Search for the cell housing the specified text and yield its [X, Y] center coordinate. 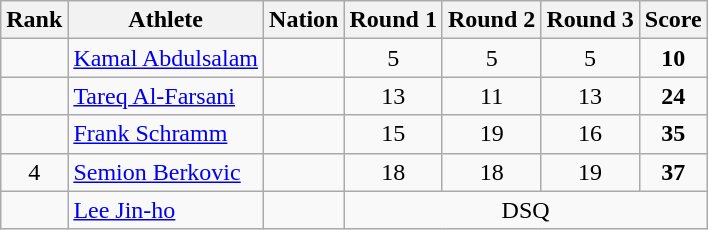
24 [673, 96]
Athlete [166, 20]
Score [673, 20]
Frank Schramm [166, 134]
37 [673, 172]
Semion Berkovic [166, 172]
Round 3 [590, 20]
Kamal Abdulsalam [166, 58]
16 [590, 134]
Round 2 [491, 20]
Nation [304, 20]
Lee Jin-ho [166, 210]
15 [393, 134]
Tareq Al-Farsani [166, 96]
11 [491, 96]
Rank [34, 20]
4 [34, 172]
DSQ [526, 210]
35 [673, 134]
Round 1 [393, 20]
10 [673, 58]
